Pinpoint the cell where the given text exists, returning its (X, Y) midpoint coordinate. 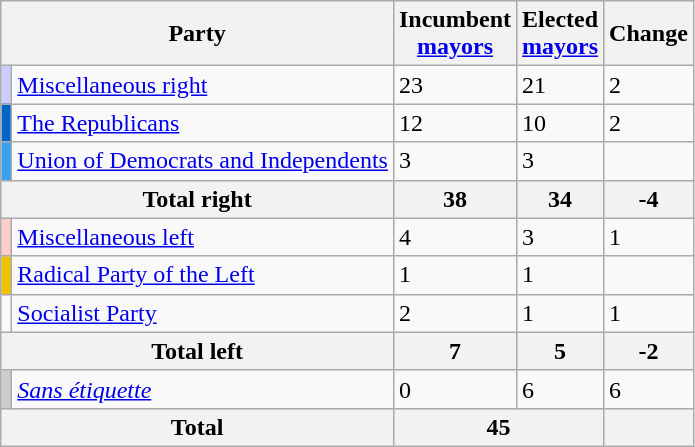
Radical Party of the Left (203, 275)
Total (198, 427)
34 (560, 199)
0 (454, 389)
Total left (198, 351)
4 (454, 237)
38 (454, 199)
-2 (649, 351)
Party (198, 34)
Union of Democrats and Independents (203, 161)
Sans étiquette (203, 389)
5 (560, 351)
23 (454, 85)
The Republicans (203, 123)
12 (454, 123)
Incumbentmayors (454, 34)
-4 (649, 199)
Change (649, 34)
Miscellaneous left (203, 237)
7 (454, 351)
Socialist Party (203, 313)
10 (560, 123)
Miscellaneous right (203, 85)
Electedmayors (560, 34)
45 (498, 427)
21 (560, 85)
Total right (198, 199)
